Scan for the cell matching the given text and deliver its (X, Y) coordinate at center. 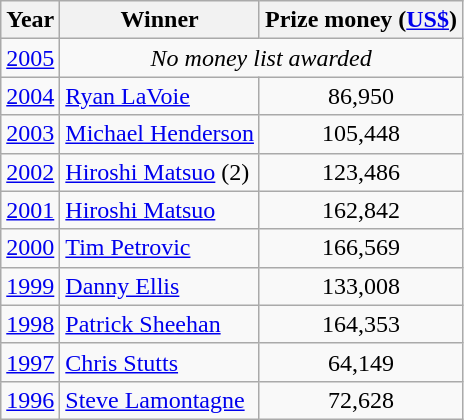
Prize money (US$) (360, 20)
2002 (30, 172)
Ryan LaVoie (160, 96)
72,628 (360, 400)
Hiroshi Matsuo (160, 210)
162,842 (360, 210)
164,353 (360, 324)
64,149 (360, 362)
1997 (30, 362)
No money list awarded (262, 58)
2003 (30, 134)
Danny Ellis (160, 286)
166,569 (360, 248)
2005 (30, 58)
86,950 (360, 96)
1998 (30, 324)
1999 (30, 286)
133,008 (360, 286)
Tim Petrovic (160, 248)
123,486 (360, 172)
Winner (160, 20)
Patrick Sheehan (160, 324)
Michael Henderson (160, 134)
105,448 (360, 134)
2000 (30, 248)
2001 (30, 210)
1996 (30, 400)
Hiroshi Matsuo (2) (160, 172)
Steve Lamontagne (160, 400)
2004 (30, 96)
Chris Stutts (160, 362)
Year (30, 20)
